Find where the given text appears and provide that cell's center as (X, Y) coordinate. 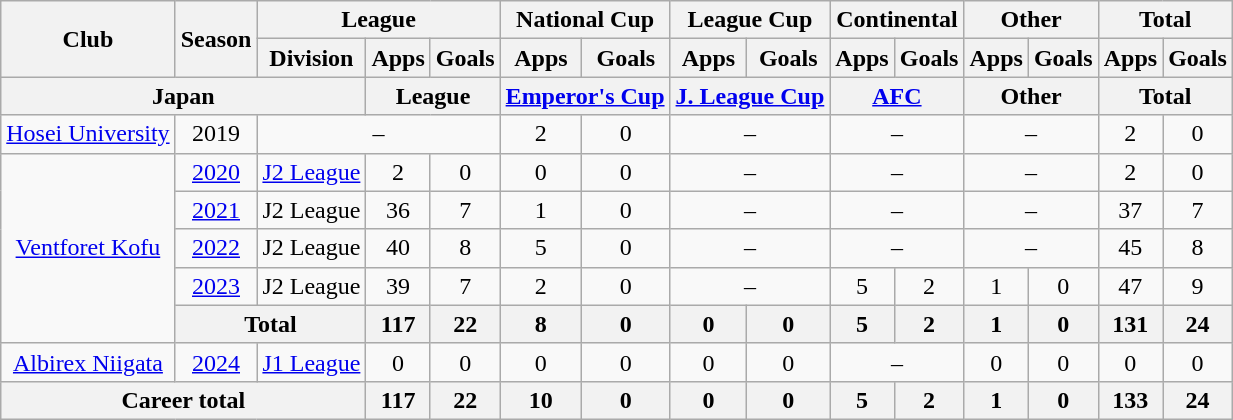
National Cup (585, 20)
Continental (897, 20)
45 (1130, 248)
40 (398, 248)
League Cup (750, 20)
2021 (216, 210)
10 (541, 400)
Club (88, 39)
39 (398, 286)
Hosei University (88, 134)
36 (398, 210)
9 (1198, 286)
Japan (184, 96)
J. League Cup (750, 96)
2024 (216, 362)
Career total (184, 400)
2022 (216, 248)
J1 League (312, 362)
133 (1130, 400)
Division (312, 58)
Albirex Niigata (88, 362)
2023 (216, 286)
Emperor's Cup (585, 96)
2020 (216, 172)
2019 (216, 134)
AFC (897, 96)
37 (1130, 210)
131 (1130, 324)
Ventforet Kofu (88, 248)
47 (1130, 286)
Season (216, 39)
